Locate the cell with the specified text and output its [x, y] center coordinate. 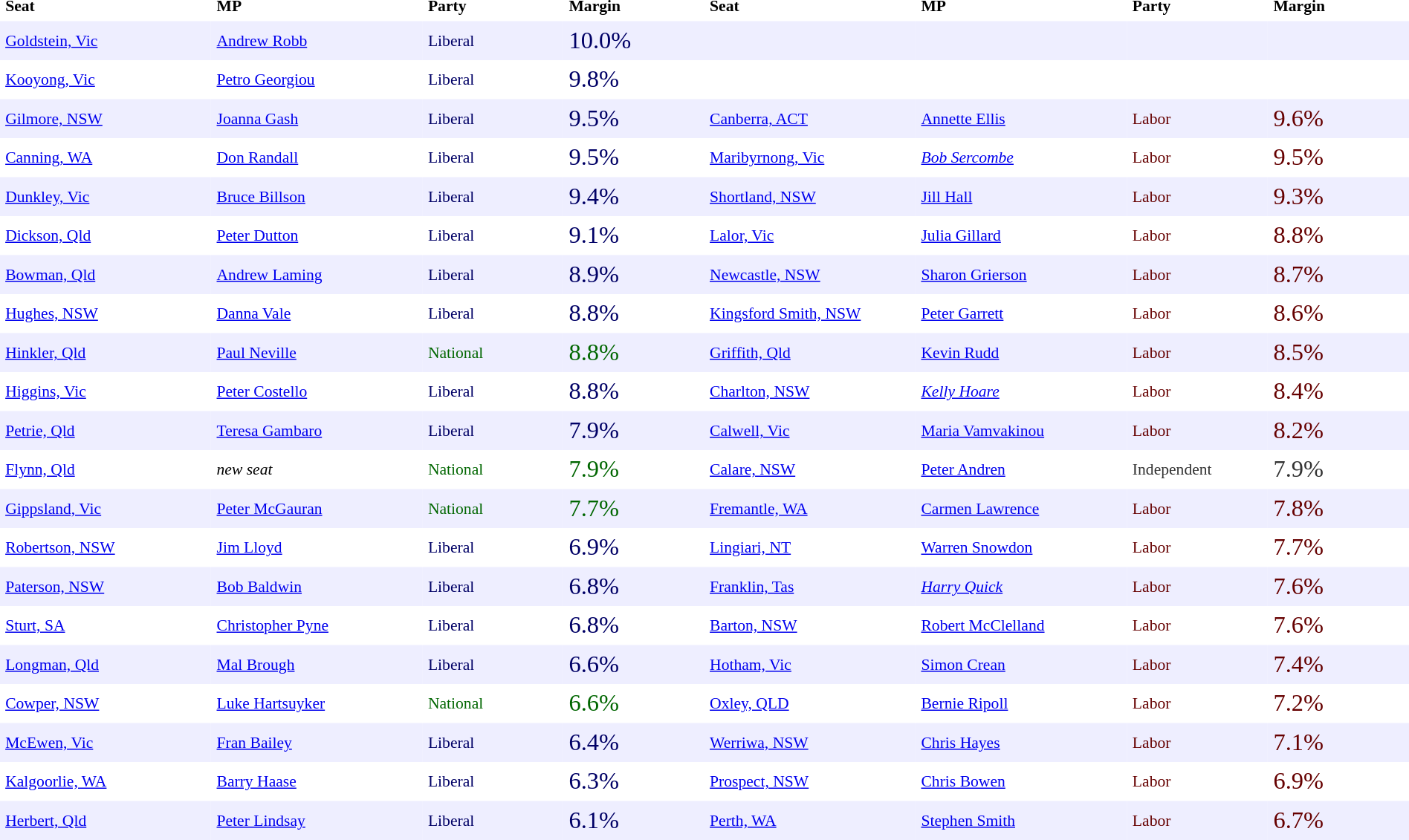
Sharon Grierson [1021, 275]
Fran Bailey [317, 743]
Peter Lindsay [317, 820]
Kalgoorlie, WA [106, 781]
Stephen Smith [1021, 820]
Petrie, Qld [106, 431]
Newcastle, NSW [810, 275]
Hughes, NSW [106, 313]
Peter Andren [1021, 469]
Bowman, Qld [106, 275]
9.1% [634, 235]
Maria Vamvakinou [1021, 431]
McEwen, Vic [106, 743]
Canberra, ACT [810, 119]
Flynn, Qld [106, 469]
Julia Gillard [1021, 235]
Goldstein, Vic [106, 40]
Christopher Pyne [317, 625]
Longman, Qld [106, 664]
Bob Baldwin [317, 587]
new seat [317, 469]
Bernie Ripoll [1021, 703]
Bruce Billson [317, 196]
Warren Snowdon [1021, 547]
Robert McClelland [1021, 625]
Peter Dutton [317, 235]
Lalor, Vic [810, 235]
Oxley, QLD [810, 703]
6.4% [634, 743]
Barry Haase [317, 781]
Canning, WA [106, 157]
Hinkler, Qld [106, 352]
6.1% [634, 820]
Danna Vale [317, 313]
Peter Garrett [1021, 313]
Petro Georgiou [317, 79]
Carmen Lawrence [1021, 508]
Kooyong, Vic [106, 79]
Paul Neville [317, 352]
Charlton, NSW [810, 391]
Bob Sercombe [1021, 157]
Chris Hayes [1021, 743]
9.6% [1338, 119]
Luke Hartsuyker [317, 703]
Prospect, NSW [810, 781]
Jim Lloyd [317, 547]
Harry Quick [1021, 587]
Mal Brough [317, 664]
Simon Crean [1021, 664]
Teresa Gambaro [317, 431]
Joanna Gash [317, 119]
Kingsford Smith, NSW [810, 313]
Dickson, Qld [106, 235]
Don Randall [317, 157]
7.4% [1338, 664]
8.7% [1338, 275]
Barton, NSW [810, 625]
Herbert, Qld [106, 820]
Gilmore, NSW [106, 119]
Peter McGauran [317, 508]
Fremantle, WA [810, 508]
Perth, WA [810, 820]
Franklin, Tas [810, 587]
Sturt, SA [106, 625]
7.8% [1338, 508]
8.2% [1338, 431]
6.7% [1338, 820]
8.4% [1338, 391]
9.4% [634, 196]
Peter Costello [317, 391]
Andrew Laming [317, 275]
Kevin Rudd [1021, 352]
Werriwa, NSW [810, 743]
8.9% [634, 275]
Calwell, Vic [810, 431]
Shortland, NSW [810, 196]
Jill Hall [1021, 196]
6.3% [634, 781]
Andrew Robb [317, 40]
Paterson, NSW [106, 587]
Robertson, NSW [106, 547]
Cowper, NSW [106, 703]
Kelly Hoare [1021, 391]
8.6% [1338, 313]
Independent [1197, 469]
Griffith, Qld [810, 352]
Lingiari, NT [810, 547]
9.3% [1338, 196]
Annette Ellis [1021, 119]
7.2% [1338, 703]
10.0% [634, 40]
Chris Bowen [1021, 781]
9.8% [634, 79]
Dunkley, Vic [106, 196]
8.5% [1338, 352]
Hotham, Vic [810, 664]
7.1% [1338, 743]
Calare, NSW [810, 469]
Gippsland, Vic [106, 508]
Higgins, Vic [106, 391]
Maribyrnong, Vic [810, 157]
